Scan for the cell matching the given text and deliver its [X, Y] coordinate at center. 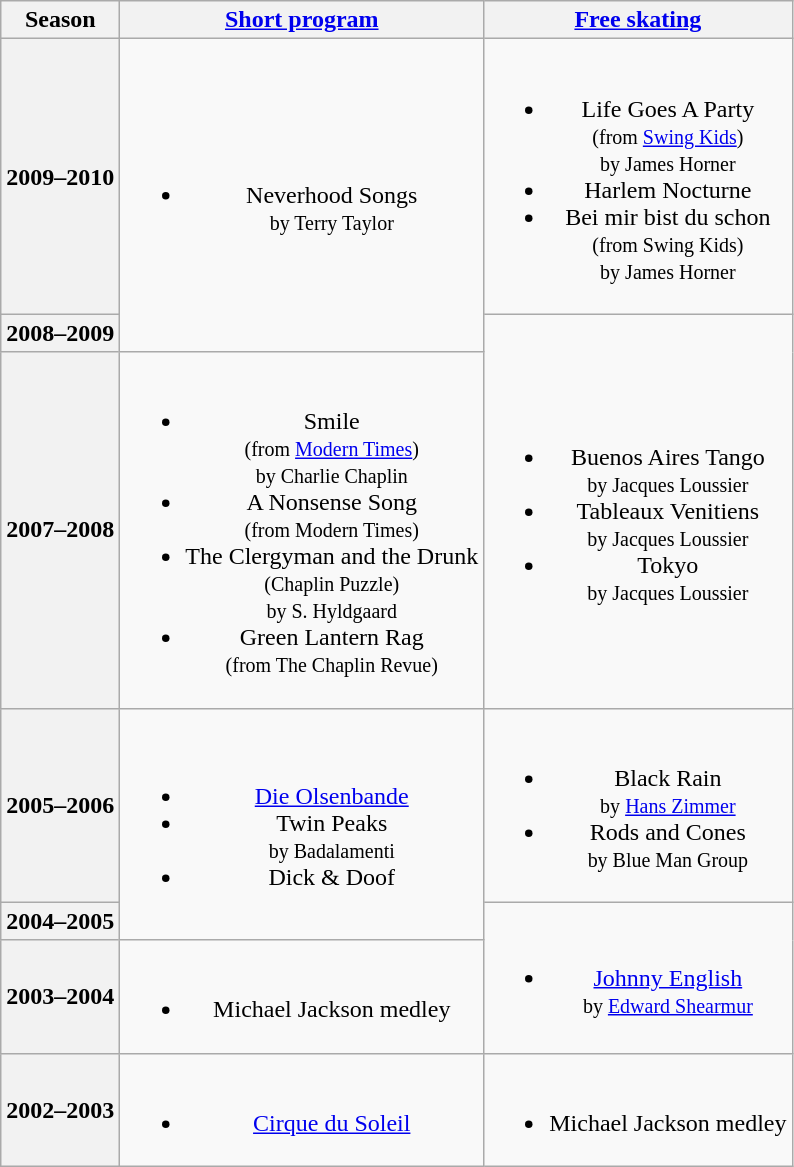
Die OlsenbandeTwin Peaks by Badalamenti Dick & Doof [302, 824]
2007–2008 [60, 530]
Black Rain by Hans Zimmer Rods and Cones by Blue Man Group [638, 805]
2002–2003 [60, 1110]
2004–2005 [60, 921]
Free skating [638, 20]
2008–2009 [60, 333]
Neverhood Songs by Terry Taylor [302, 196]
2009–2010 [60, 176]
Short program [302, 20]
2005–2006 [60, 805]
Cirque du Soleil [302, 1110]
Life Goes A Party (from Swing Kids) by James Horner Harlem NocturneBei mir bist du schon (from Swing Kids) by James Horner [638, 176]
Johnny English by Edward Shearmur [638, 978]
2003–2004 [60, 996]
Season [60, 20]
Buenos Aires Tango by Jacques Loussier Tableaux Venitiens by Jacques Loussier Tokyo by Jacques Loussier [638, 511]
